Identify which cell holds the provided text, then report its (X, Y) central coordinate. 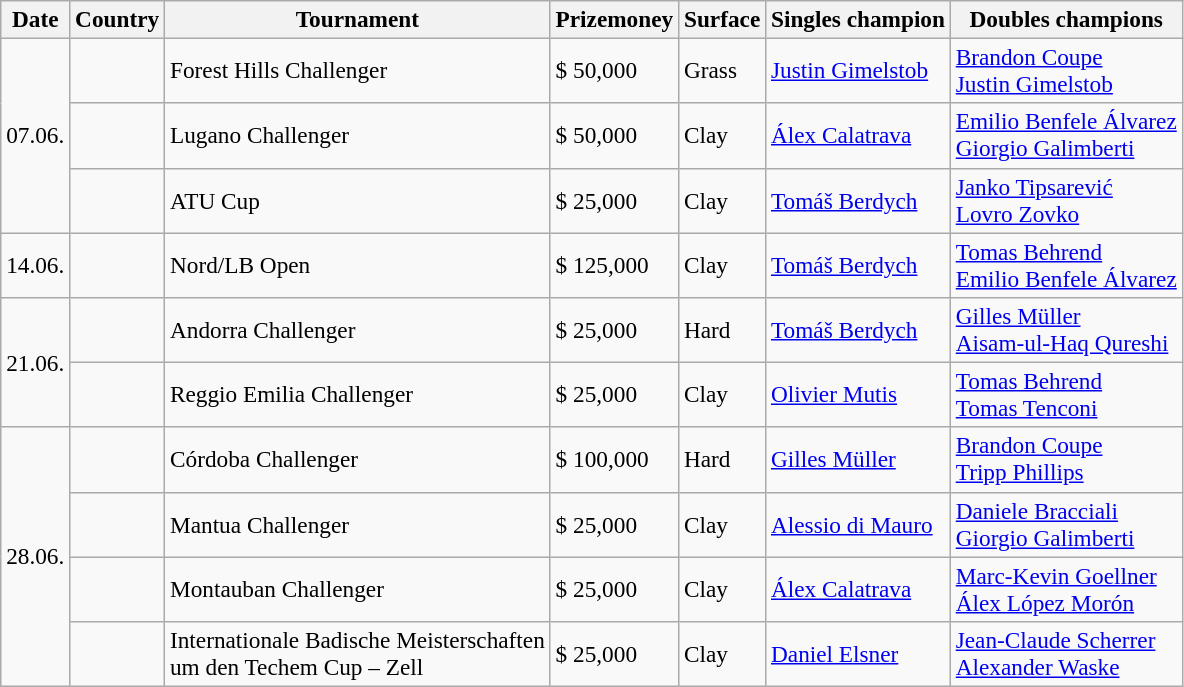
Internationale Badische Meisterschaftenum den Techem Cup – Zell (358, 654)
Daniele Bracciali Giorgio Galimberti (1066, 524)
Olivier Mutis (858, 394)
Alessio di Mauro (858, 524)
Doubles champions (1066, 19)
Brandon Coupe Tripp Phillips (1066, 460)
$ 125,000 (614, 264)
Mantua Challenger (358, 524)
Tomas Behrend Tomas Tenconi (1066, 394)
Prizemoney (614, 19)
Montauban Challenger (358, 588)
Marc-Kevin Goellner Álex López Morón (1066, 588)
21.06. (36, 362)
Gilles Müller (858, 460)
Daniel Elsner (858, 654)
Reggio Emilia Challenger (358, 394)
07.06. (36, 135)
ATU Cup (358, 200)
Janko Tipsarević Lovro Zovko (1066, 200)
Grass (722, 70)
Forest Hills Challenger (358, 70)
Brandon Coupe Justin Gimelstob (1066, 70)
Andorra Challenger (358, 330)
Date (36, 19)
Córdoba Challenger (358, 460)
Justin Gimelstob (858, 70)
14.06. (36, 264)
Tournament (358, 19)
Lugano Challenger (358, 136)
Emilio Benfele Álvarez Giorgio Galimberti (1066, 136)
Singles champion (858, 19)
28.06. (36, 556)
Surface (722, 19)
Gilles Müller Aisam-ul-Haq Qureshi (1066, 330)
Tomas Behrend Emilio Benfele Álvarez (1066, 264)
Jean-Claude Scherrer Alexander Waske (1066, 654)
Country (118, 19)
$ 100,000 (614, 460)
Nord/LB Open (358, 264)
